For the text-containing cell, return its midpoint in [X, Y] coordinate format. 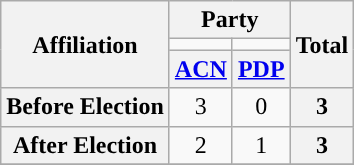
ACN [200, 69]
0 [261, 107]
Before Election [86, 107]
2 [200, 145]
1 [261, 145]
Affiliation [86, 44]
PDP [261, 69]
After Election [86, 145]
Party [230, 20]
Total [322, 44]
